Return (X, Y) of the center of cell containing provided text 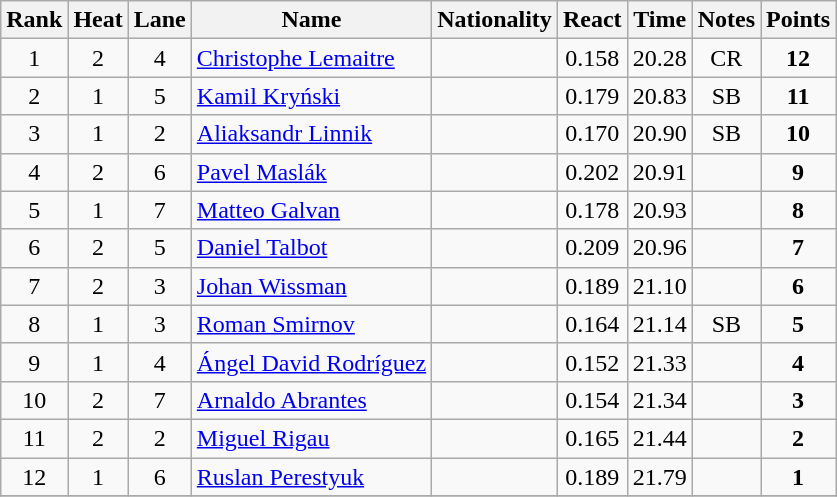
Ángel David Rodríguez (311, 362)
Name (311, 20)
0.158 (592, 58)
20.91 (660, 172)
21.34 (660, 400)
Nationality (495, 20)
Kamil Kryński (311, 96)
Roman Smirnov (311, 324)
0.209 (592, 248)
20.83 (660, 96)
Christophe Lemaitre (311, 58)
Notes (726, 20)
0.179 (592, 96)
21.33 (660, 362)
Miguel Rigau (311, 438)
20.96 (660, 248)
Lane (160, 20)
20.28 (660, 58)
21.14 (660, 324)
0.202 (592, 172)
Points (798, 20)
0.170 (592, 134)
CR (726, 58)
21.79 (660, 477)
Aliaksandr Linnik (311, 134)
Matteo Galvan (311, 210)
21.10 (660, 286)
20.93 (660, 210)
20.90 (660, 134)
21.44 (660, 438)
0.178 (592, 210)
Daniel Talbot (311, 248)
React (592, 20)
0.165 (592, 438)
Johan Wissman (311, 286)
Ruslan Perestyuk (311, 477)
Rank (34, 20)
Heat (98, 20)
Pavel Maslák (311, 172)
0.164 (592, 324)
0.154 (592, 400)
0.152 (592, 362)
Arnaldo Abrantes (311, 400)
Time (660, 20)
